Locate the cell with the specified text and output its [x, y] center coordinate. 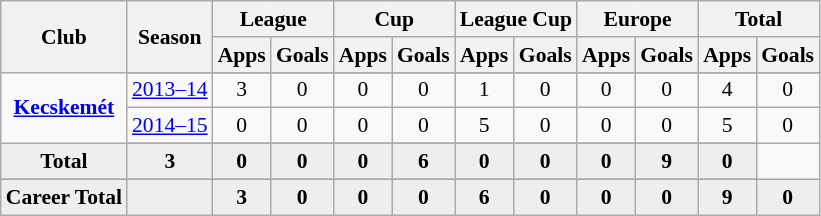
Career Total [64, 197]
2014–15 [170, 126]
Europe [638, 19]
Kecskemét [64, 108]
League Cup [516, 19]
Cup [394, 19]
Club [64, 36]
League [274, 19]
Season [170, 36]
4 [727, 90]
2013–14 [170, 90]
1 [484, 90]
